Extract the (x, y) coordinate from the center of the cell holding the provided text.  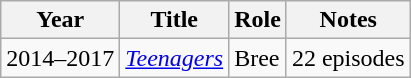
Year (60, 20)
Notes (348, 20)
22 episodes (348, 58)
Bree (258, 58)
Role (258, 20)
Title (174, 20)
2014–2017 (60, 58)
Teenagers (174, 58)
